Determine the (X, Y) coordinate at the center of the cell enclosing the given text.  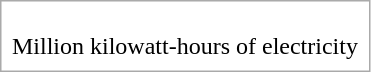
Million kilowatt-hours of electricity (186, 46)
